Search for the cell housing the specified text and yield its [x, y] center coordinate. 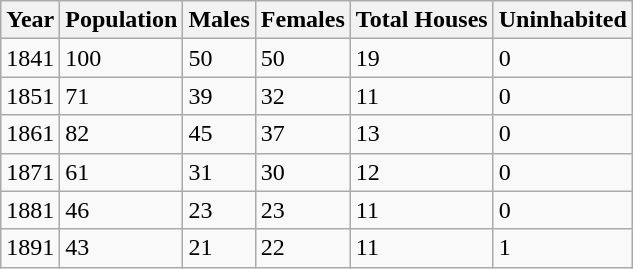
22 [302, 248]
21 [219, 248]
46 [122, 210]
1871 [30, 172]
45 [219, 134]
13 [422, 134]
37 [302, 134]
1851 [30, 96]
71 [122, 96]
Population [122, 20]
1891 [30, 248]
Year [30, 20]
Total Houses [422, 20]
Uninhabited [562, 20]
32 [302, 96]
61 [122, 172]
1861 [30, 134]
30 [302, 172]
82 [122, 134]
100 [122, 58]
31 [219, 172]
43 [122, 248]
Females [302, 20]
1 [562, 248]
19 [422, 58]
39 [219, 96]
Males [219, 20]
1841 [30, 58]
12 [422, 172]
1881 [30, 210]
